Identify which cell holds the provided text, then report its [X, Y] central coordinate. 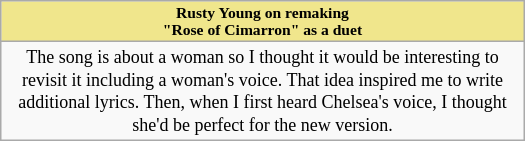
Rusty Young on remaking "Rose of Cimarron" as a duet [263, 22]
